Detect which cell encompasses the target text, then output its [X, Y] center coordinate. 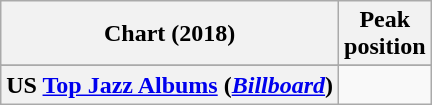
Chart (2018) [170, 34]
US Top Jazz Albums (Billboard) [170, 85]
Peakposition [385, 34]
